Search for the cell housing the specified text and yield its (x, y) center coordinate. 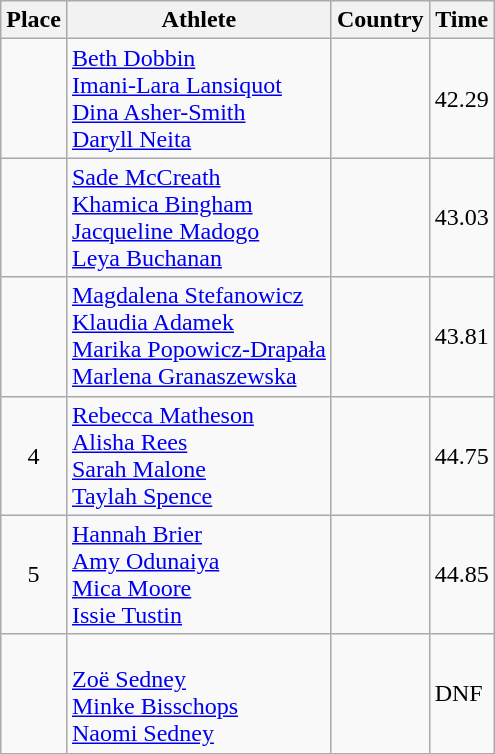
Time (462, 20)
43.81 (462, 336)
5 (34, 574)
Sade McCreathKhamica BinghamJacqueline MadogoLeya Buchanan (198, 218)
Zoë SedneyMinke BisschopsNaomi Sedney (198, 694)
Country (380, 20)
Hannah BrierAmy OdunaiyaMica MooreIssie Tustin (198, 574)
DNF (462, 694)
Athlete (198, 20)
44.85 (462, 574)
Beth DobbinImani-Lara LansiquotDina Asher-SmithDaryll Neita (198, 98)
Place (34, 20)
Rebecca MathesonAlisha ReesSarah MaloneTaylah Spence (198, 456)
44.75 (462, 456)
4 (34, 456)
43.03 (462, 218)
Magdalena StefanowiczKlaudia AdamekMarika Popowicz-DrapałaMarlena Granaszewska (198, 336)
42.29 (462, 98)
